Identify which cell holds the provided text, then report its (x, y) central coordinate. 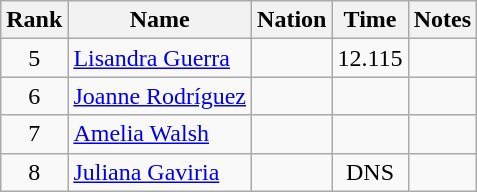
Nation (292, 20)
Rank (34, 20)
5 (34, 58)
Juliana Gaviria (160, 172)
Time (370, 20)
DNS (370, 172)
Amelia Walsh (160, 134)
7 (34, 134)
12.115 (370, 58)
Notes (442, 20)
Name (160, 20)
Joanne Rodríguez (160, 96)
Lisandra Guerra (160, 58)
8 (34, 172)
6 (34, 96)
